For the text-containing cell, return its midpoint in [X, Y] coordinate format. 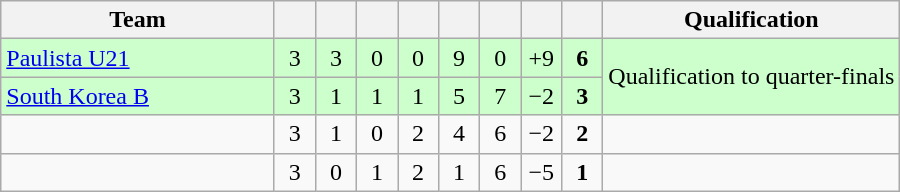
7 [500, 96]
5 [460, 96]
Qualification to quarter-finals [752, 77]
Qualification [752, 20]
9 [460, 58]
−5 [542, 172]
+9 [542, 58]
Team [138, 20]
South Korea B [138, 96]
4 [460, 134]
Paulista U21 [138, 58]
